For the text-containing cell, return its midpoint in [X, Y] coordinate format. 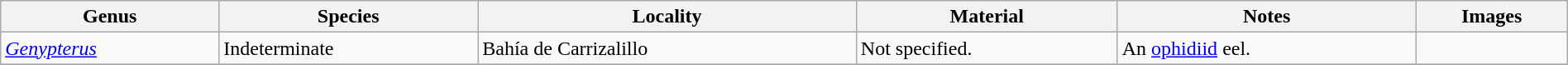
Bahía de Carrizalillo [667, 48]
Images [1492, 17]
Locality [667, 17]
Indeterminate [349, 48]
Genypterus [110, 48]
Not specified. [987, 48]
An ophidiid eel. [1267, 48]
Notes [1267, 17]
Species [349, 17]
Material [987, 17]
Genus [110, 17]
